Search for the cell housing the specified text and yield its (X, Y) center coordinate. 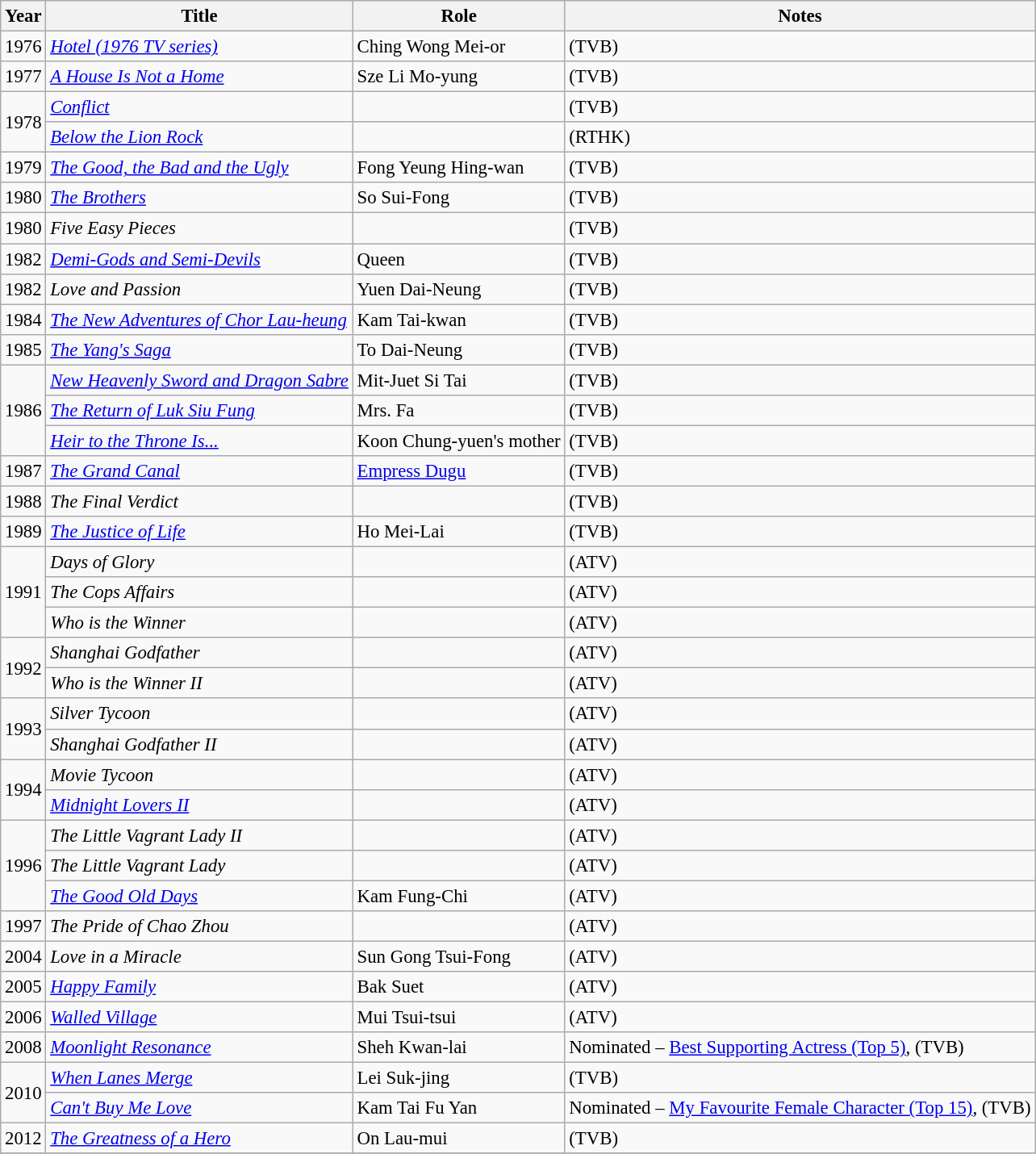
Nominated – My Favourite Female Character (Top 15), (TVB) (800, 1108)
Nominated – Best Supporting Actress (Top 5), (TVB) (800, 1047)
1988 (23, 501)
Who is the Winner (199, 623)
1991 (23, 592)
Lei Suk-jing (458, 1078)
1978 (23, 123)
Days of Glory (199, 562)
Title (199, 16)
1997 (23, 926)
Mit-Juet Si Tai (458, 380)
Shanghai Godfather (199, 653)
The Good Old Days (199, 896)
The Pride of Chao Zhou (199, 926)
Silver Tycoon (199, 714)
The Cops Affairs (199, 592)
Queen (458, 259)
2010 (23, 1093)
The New Adventures of Chor Lau-heung (199, 320)
Year (23, 16)
1989 (23, 532)
Mui Tsui-tsui (458, 1018)
Moonlight Resonance (199, 1047)
The Justice of Life (199, 532)
1994 (23, 789)
1984 (23, 320)
2005 (23, 987)
Notes (800, 16)
1977 (23, 77)
Hotel (1976 TV series) (199, 47)
When Lanes Merge (199, 1078)
(RTHK) (800, 137)
2006 (23, 1018)
New Heavenly Sword and Dragon Sabre (199, 380)
Kam Tai-kwan (458, 320)
To Dai-Neung (458, 349)
1979 (23, 168)
1992 (23, 668)
The Good, the Bad and the Ugly (199, 168)
The Brothers (199, 198)
Conflict (199, 107)
On Lau-mui (458, 1139)
Sheh Kwan-lai (458, 1047)
Love and Passion (199, 289)
Bak Suet (458, 987)
The Little Vagrant Lady II (199, 835)
Shanghai Godfather II (199, 744)
Sze Li Mo-yung (458, 77)
Midnight Lovers II (199, 805)
The Grand Canal (199, 471)
2012 (23, 1139)
Empress Dugu (458, 471)
Who is the Winner II (199, 684)
Heir to the Throne Is... (199, 441)
Movie Tycoon (199, 775)
2008 (23, 1047)
Yuen Dai-Neung (458, 289)
Walled Village (199, 1018)
Koon Chung-yuen's mother (458, 441)
Happy Family (199, 987)
Love in a Miracle (199, 956)
Fong Yeung Hing-wan (458, 168)
Five Easy Pieces (199, 228)
The Final Verdict (199, 501)
A House Is Not a Home (199, 77)
1976 (23, 47)
1985 (23, 349)
So Sui-Fong (458, 198)
Role (458, 16)
The Little Vagrant Lady (199, 866)
Mrs. Fa (458, 411)
Ching Wong Mei-or (458, 47)
Demi-Gods and Semi-Devils (199, 259)
Sun Gong Tsui-Fong (458, 956)
2004 (23, 956)
1996 (23, 865)
The Return of Luk Siu Fung (199, 411)
Can't Buy Me Love (199, 1108)
The Greatness of a Hero (199, 1139)
The Yang's Saga (199, 349)
Below the Lion Rock (199, 137)
Ho Mei-Lai (458, 532)
1986 (23, 410)
1993 (23, 730)
Kam Fung-Chi (458, 896)
Kam Tai Fu Yan (458, 1108)
1987 (23, 471)
